Search for the cell housing the specified text and yield its (X, Y) center coordinate. 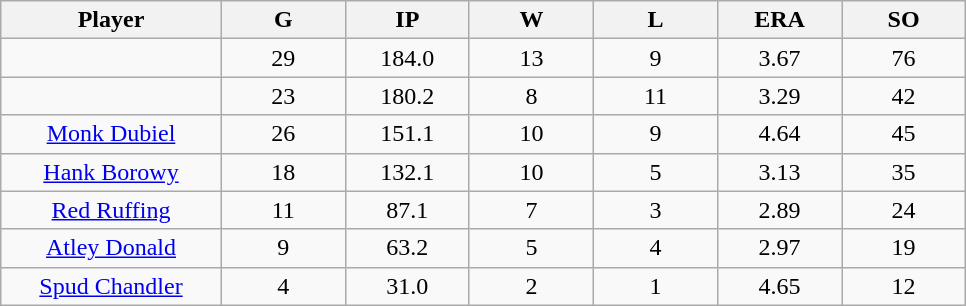
151.1 (407, 134)
13 (531, 58)
Player (112, 20)
45 (904, 134)
2.97 (779, 248)
23 (283, 96)
180.2 (407, 96)
24 (904, 210)
18 (283, 172)
3 (655, 210)
4.65 (779, 286)
35 (904, 172)
Spud Chandler (112, 286)
87.1 (407, 210)
Hank Borowy (112, 172)
IP (407, 20)
SO (904, 20)
L (655, 20)
184.0 (407, 58)
42 (904, 96)
8 (531, 96)
63.2 (407, 248)
W (531, 20)
3.29 (779, 96)
12 (904, 286)
26 (283, 134)
4.64 (779, 134)
3.13 (779, 172)
76 (904, 58)
Red Ruffing (112, 210)
7 (531, 210)
19 (904, 248)
132.1 (407, 172)
Monk Dubiel (112, 134)
ERA (779, 20)
29 (283, 58)
2.89 (779, 210)
31.0 (407, 286)
Atley Donald (112, 248)
3.67 (779, 58)
2 (531, 286)
1 (655, 286)
G (283, 20)
